Search for the cell housing the specified text and yield its [X, Y] center coordinate. 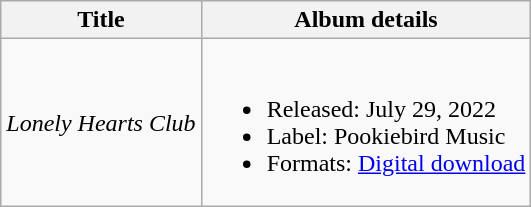
Title [101, 20]
Released: July 29, 2022Label: Pookiebird MusicFormats: Digital download [366, 122]
Album details [366, 20]
Lonely Hearts Club [101, 122]
